Determine the [X, Y] coordinate at the center of the cell enclosing the given text.  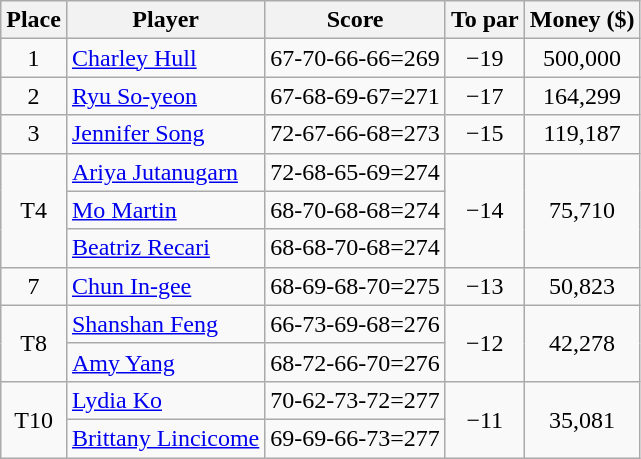
−12 [484, 343]
To par [484, 20]
Score [356, 20]
1 [34, 58]
119,187 [582, 134]
68-70-68-68=274 [356, 210]
75,710 [582, 210]
42,278 [582, 343]
67-68-69-67=271 [356, 96]
7 [34, 286]
T8 [34, 343]
−14 [484, 210]
Brittany Lincicome [165, 438]
3 [34, 134]
Ariya Jutanugarn [165, 172]
500,000 [582, 58]
164,299 [582, 96]
Chun In-gee [165, 286]
69-69-66-73=277 [356, 438]
Beatriz Recari [165, 248]
−13 [484, 286]
66-73-69-68=276 [356, 324]
50,823 [582, 286]
Player [165, 20]
T10 [34, 419]
Money ($) [582, 20]
72-67-66-68=273 [356, 134]
−11 [484, 419]
70-62-73-72=277 [356, 400]
68-68-70-68=274 [356, 248]
72-68-65-69=274 [356, 172]
Amy Yang [165, 362]
Ryu So-yeon [165, 96]
Charley Hull [165, 58]
68-69-68-70=275 [356, 286]
35,081 [582, 419]
Lydia Ko [165, 400]
−19 [484, 58]
Shanshan Feng [165, 324]
2 [34, 96]
−15 [484, 134]
T4 [34, 210]
Jennifer Song [165, 134]
Mo Martin [165, 210]
68-72-66-70=276 [356, 362]
−17 [484, 96]
67-70-66-66=269 [356, 58]
Place [34, 20]
